Provide the (X, Y) coordinate of the cell's center where the given text is located.  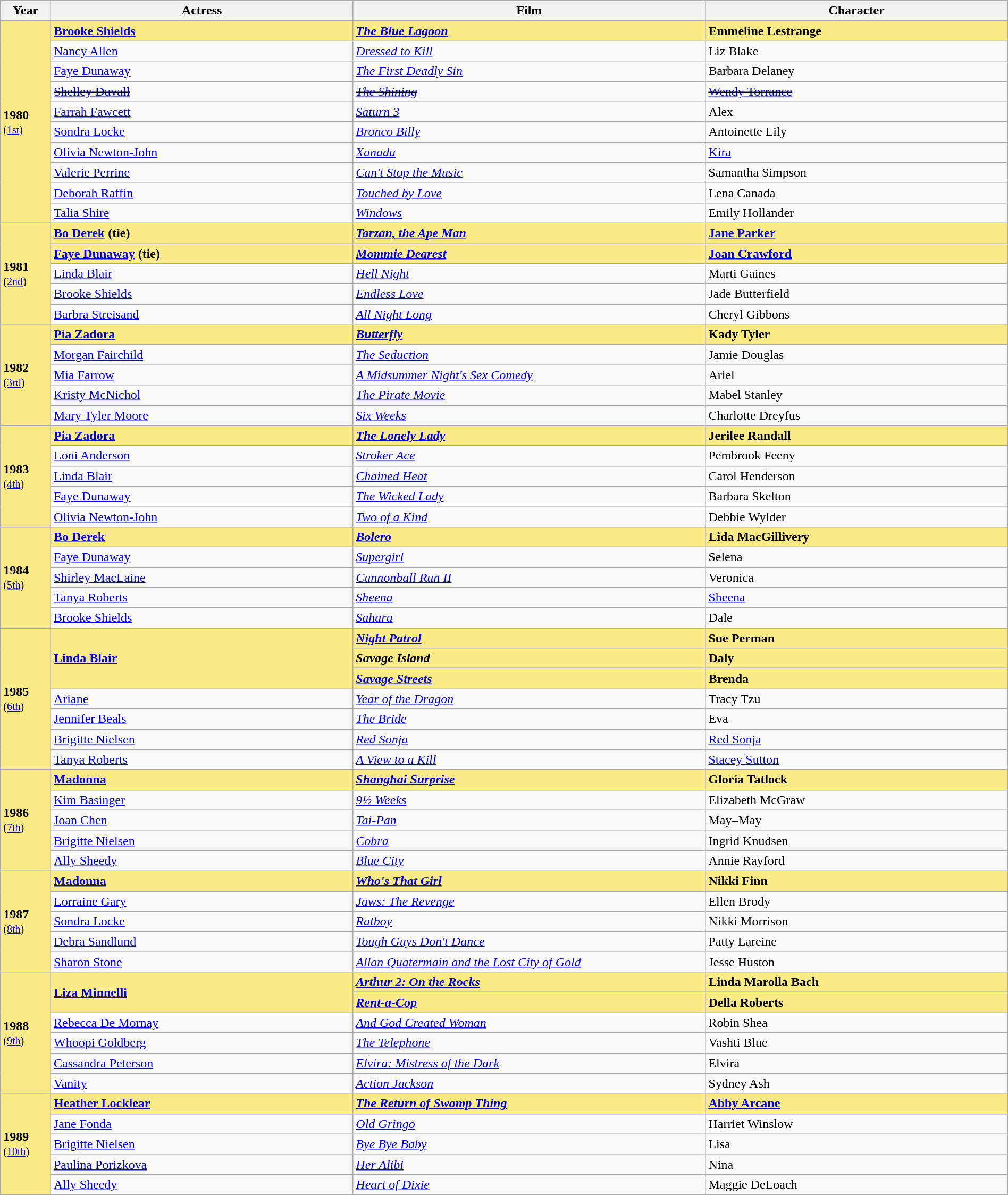
9½ Weeks (530, 800)
Character (856, 11)
Debbie Wylder (856, 516)
1984(5th) (26, 577)
Barbara Delaney (856, 71)
Wendy Torrance (856, 91)
Vanity (201, 1083)
Jane Parker (856, 233)
Film (530, 11)
Farrah Fawcett (201, 112)
Mary Tyler Moore (201, 415)
Who's That Girl (530, 881)
Selena (856, 557)
The Pirate Movie (530, 395)
The Bride (530, 719)
Brenda (856, 679)
Emily Hollander (856, 213)
Year (26, 11)
Loni Anderson (201, 456)
Tough Guys Don't Dance (530, 942)
Sahara (530, 618)
Pembrook Feeny (856, 456)
Jane Fonda (201, 1124)
Sharon Stone (201, 962)
Nikki Morrison (856, 922)
Joan Chen (201, 820)
The Lonely Lady (530, 436)
Tarzan, the Ape Man (530, 233)
Blue City (530, 860)
Barbra Streisand (201, 314)
Xanadu (530, 152)
And God Created Woman (530, 1023)
Carol Henderson (856, 476)
Bye Bye Baby (530, 1144)
The Wicked Lady (530, 496)
Bolero (530, 537)
Lena Canada (856, 193)
The Telephone (530, 1043)
Heather Locklear (201, 1104)
Elvira (856, 1063)
Samantha Simpson (856, 172)
Talia Shire (201, 213)
Elizabeth McGraw (856, 800)
A Midsummer Night's Sex Comedy (530, 375)
Jaws: The Revenge (530, 901)
Ariel (856, 375)
Two of a Kind (530, 516)
Windows (530, 213)
Marti Gaines (856, 274)
Jerilee Randall (856, 436)
All Night Long (530, 314)
May–May (856, 820)
Della Roberts (856, 1002)
Chained Heat (530, 476)
Paulina Porizkova (201, 1164)
Ratboy (530, 922)
Sue Perman (856, 638)
Joan Crawford (856, 254)
Allan Quatermain and the Lost City of Gold (530, 962)
Debra Sandlund (201, 942)
Touched by Love (530, 193)
Dale (856, 618)
1981(2nd) (26, 273)
Annie Rayford (856, 860)
Shelley Duvall (201, 91)
1987(8th) (26, 921)
Mommie Dearest (530, 254)
Mabel Stanley (856, 395)
Saturn 3 (530, 112)
Sydney Ash (856, 1083)
Emmeline Lestrange (856, 31)
Kira (856, 152)
Hell Night (530, 274)
1980(1st) (26, 122)
Faye Dunaway (tie) (201, 254)
Heart of Dixie (530, 1184)
Action Jackson (530, 1083)
Veronica (856, 577)
The Return of Swamp Thing (530, 1104)
1986(7th) (26, 820)
Savage Island (530, 658)
Rent-a-Cop (530, 1002)
1985(6th) (26, 699)
Harriet Winslow (856, 1124)
Kristy McNichol (201, 395)
1988(9th) (26, 1033)
Daly (856, 658)
Nikki Finn (856, 881)
Liz Blake (856, 51)
The Shining (530, 91)
Maggie DeLoach (856, 1184)
Antoinette Lily (856, 132)
Gloria Tatlock (856, 780)
Alex (856, 112)
The First Deadly Sin (530, 71)
Mia Farrow (201, 375)
Elvira: Mistress of the Dark (530, 1063)
Can't Stop the Music (530, 172)
Jennifer Beals (201, 719)
Tai-Pan (530, 820)
Bronco Billy (530, 132)
Nancy Allen (201, 51)
Cassandra Peterson (201, 1063)
Her Alibi (530, 1164)
Cannonball Run II (530, 577)
The Seduction (530, 355)
Ellen Brody (856, 901)
Lisa (856, 1144)
Jesse Huston (856, 962)
Cobra (530, 840)
Savage Streets (530, 679)
Dressed to Kill (530, 51)
Endless Love (530, 294)
Stacey Sutton (856, 759)
Jamie Douglas (856, 355)
Charlotte Dreyfus (856, 415)
Whoopi Goldberg (201, 1043)
Barbara Skelton (856, 496)
Stroker Ace (530, 456)
A View to a Kill (530, 759)
Supergirl (530, 557)
Valerie Perrine (201, 172)
Linda Marolla Bach (856, 982)
Abby Arcane (856, 1104)
Cheryl Gibbons (856, 314)
Shanghai Surprise (530, 780)
Kim Basinger (201, 800)
Night Patrol (530, 638)
Arthur 2: On the Rocks (530, 982)
Jade Butterfield (856, 294)
Shirley MacLaine (201, 577)
Actress (201, 11)
Lida MacGillivery (856, 537)
Vashti Blue (856, 1043)
Old Gringo (530, 1124)
Rebecca De Mornay (201, 1023)
Butterfly (530, 335)
Lorraine Gary (201, 901)
Bo Derek (201, 537)
1989(10th) (26, 1144)
Six Weeks (530, 415)
The Blue Lagoon (530, 31)
Liza Minnelli (201, 992)
Deborah Raffin (201, 193)
1983(4th) (26, 476)
Nina (856, 1164)
Year of the Dragon (530, 699)
Bo Derek (tie) (201, 233)
Morgan Fairchild (201, 355)
Eva (856, 719)
Kady Tyler (856, 335)
Ingrid Knudsen (856, 840)
Robin Shea (856, 1023)
Ariane (201, 699)
Tracy Tzu (856, 699)
Patty Lareine (856, 942)
1982(3rd) (26, 375)
